Detect which cell encompasses the target text, then output its (x, y) center coordinate. 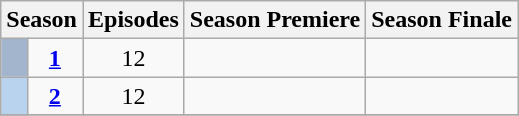
1 (54, 58)
Episodes (133, 20)
2 (54, 96)
Season (42, 20)
Season Finale (442, 20)
Season Premiere (274, 20)
